Search for the cell housing the specified text and yield its (x, y) center coordinate. 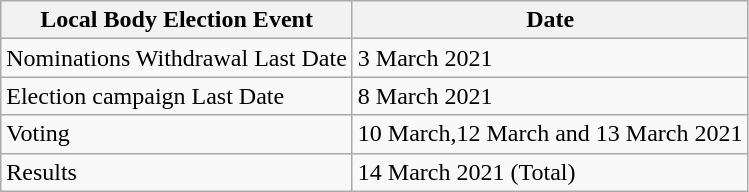
14 March 2021 (Total) (550, 172)
3 March 2021 (550, 58)
Date (550, 20)
Election campaign Last Date (177, 96)
Nominations Withdrawal Last Date (177, 58)
Voting (177, 134)
10 March,12 March and 13 March 2021 (550, 134)
Local Body Election Event (177, 20)
Results (177, 172)
8 March 2021 (550, 96)
